Locate the cell with the specified text and output its (x, y) center coordinate. 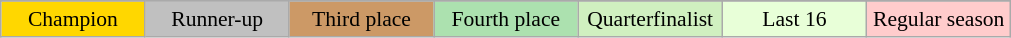
Fourth place (506, 19)
Third place (361, 19)
Champion (73, 19)
Quarterfinalist (650, 19)
Runner-up (217, 19)
Last 16 (794, 19)
Regular season (939, 19)
